Identify which cell holds the provided text, then report its (X, Y) central coordinate. 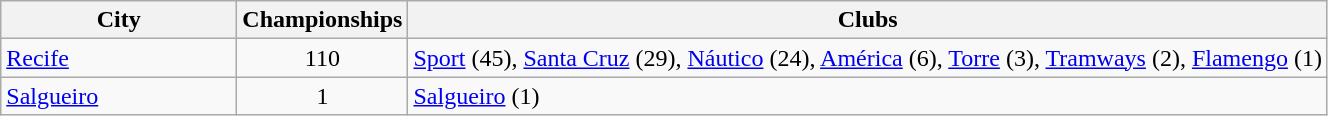
Clubs (868, 20)
Salgueiro (119, 96)
Salgueiro (1) (868, 96)
110 (322, 58)
Sport (45), Santa Cruz (29), Náutico (24), América (6), Torre (3), Tramways (2), Flamengo (1) (868, 58)
1 (322, 96)
Championships (322, 20)
Recife (119, 58)
City (119, 20)
